From the cell containing the given text, extract its center point as (x, y) coordinate. 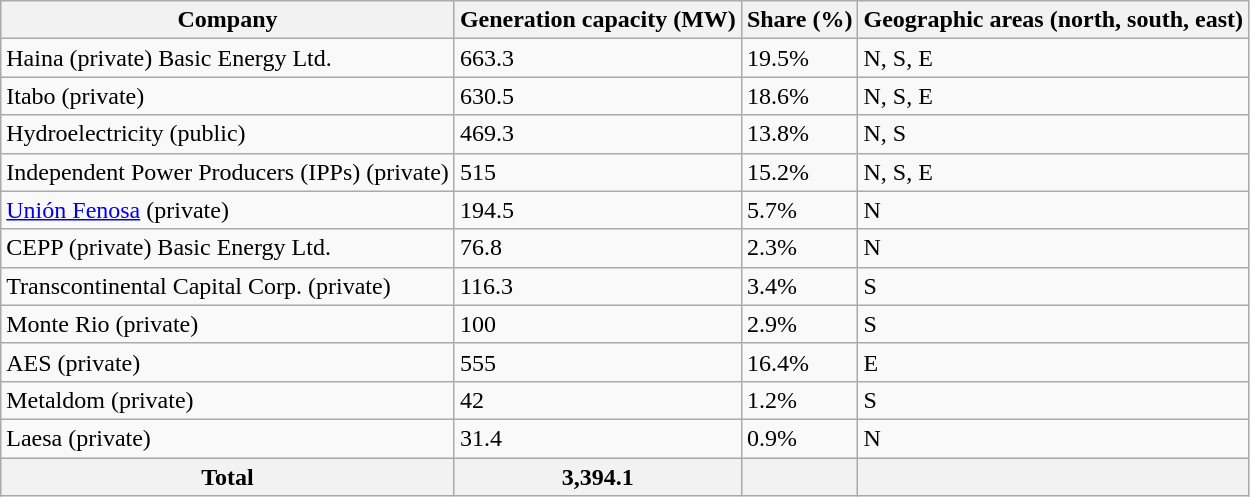
N, S (1054, 134)
Laesa (private) (228, 438)
663.3 (598, 58)
76.8 (598, 248)
Itabo (private) (228, 96)
100 (598, 324)
0.9% (800, 438)
15.2% (800, 172)
Metaldom (private) (228, 400)
AES (private) (228, 362)
Geographic areas (north, south, east) (1054, 20)
515 (598, 172)
E (1054, 362)
5.7% (800, 210)
2.3% (800, 248)
Independent Power Producers (IPPs) (private) (228, 172)
116.3 (598, 286)
630.5 (598, 96)
469.3 (598, 134)
Share (%) (800, 20)
16.4% (800, 362)
13.8% (800, 134)
Total (228, 477)
18.6% (800, 96)
194.5 (598, 210)
2.9% (800, 324)
3,394.1 (598, 477)
Transcontinental Capital Corp. (private) (228, 286)
Generation capacity (MW) (598, 20)
3.4% (800, 286)
42 (598, 400)
Hydroelectricity (public) (228, 134)
Unión Fenosa (private) (228, 210)
CEPP (private) Basic Energy Ltd. (228, 248)
1.2% (800, 400)
19.5% (800, 58)
555 (598, 362)
Company (228, 20)
Haina (private) Basic Energy Ltd. (228, 58)
31.4 (598, 438)
Monte Rio (private) (228, 324)
